Determine the [X, Y] coordinate at the center of the cell enclosing the given text.  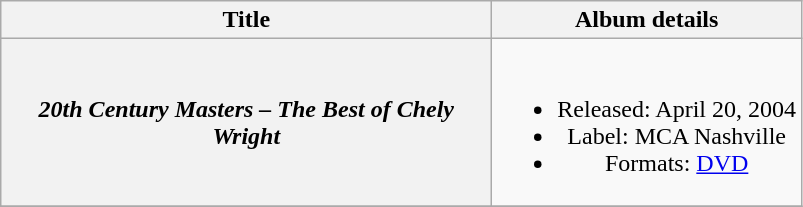
Album details [647, 20]
Released: April 20, 2004Label: MCA NashvilleFormats: DVD [647, 122]
20th Century Masters – The Best of ChelyWright [246, 122]
Title [246, 20]
